Extract the (X, Y) coordinate from the center of the cell holding the provided text.  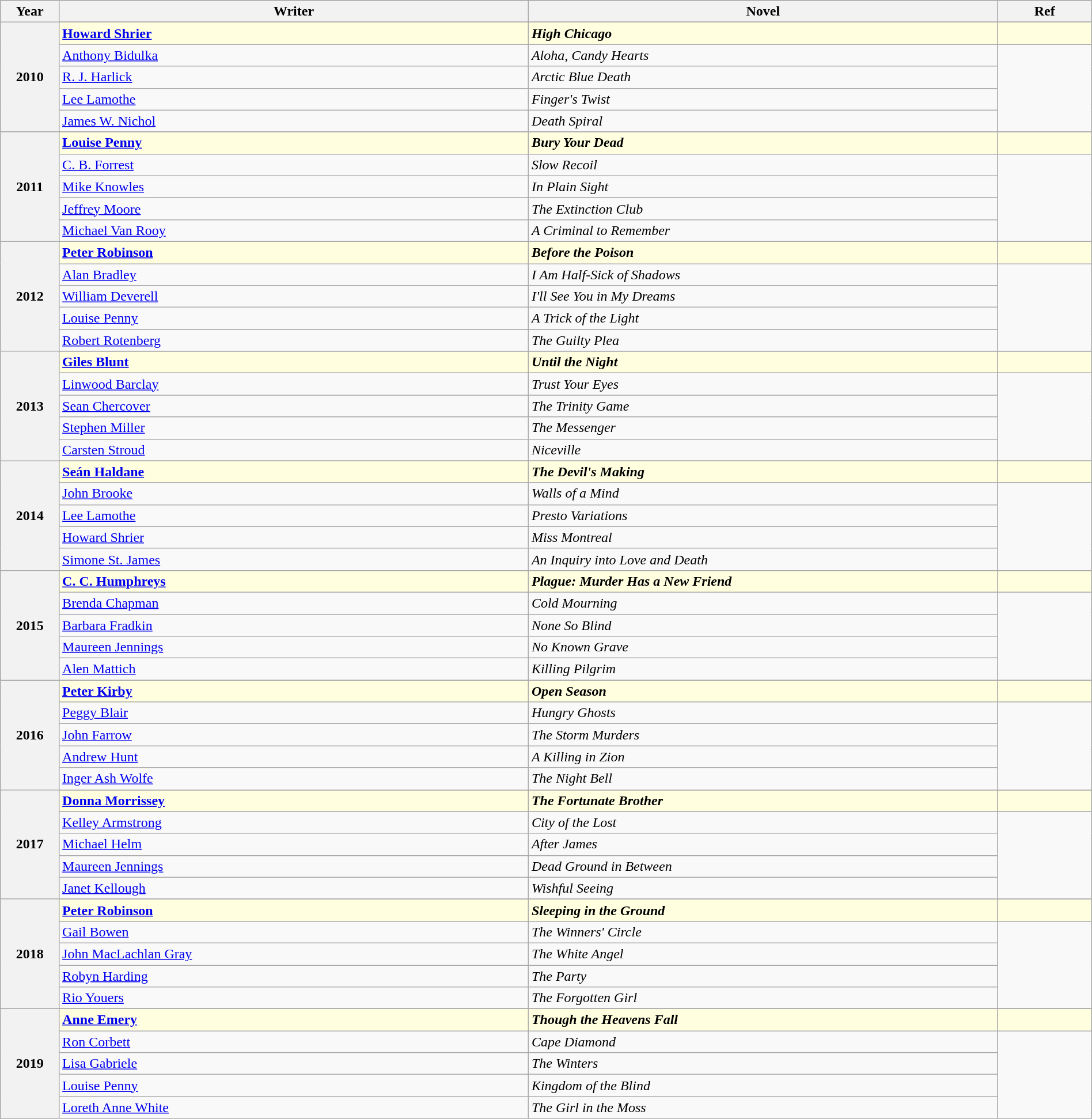
2016 (30, 735)
Though the Heavens Fall (763, 1020)
2014 (30, 515)
Inger Ash Wolfe (294, 779)
Andrew Hunt (294, 757)
Killing Pilgrim (763, 669)
Carsten Stroud (294, 450)
Michael Van Rooy (294, 230)
R. J. Harlick (294, 77)
The White Angel (763, 954)
Loreth Anne White (294, 1107)
Seán Haldane (294, 472)
2011 (30, 187)
Wishful Seeing (763, 888)
In Plain Sight (763, 187)
Rio Youers (294, 998)
Kelley Armstrong (294, 822)
Ref (1045, 12)
Ron Corbett (294, 1042)
The Guilty Plea (763, 340)
Mike Knowles (294, 187)
Dead Ground in Between (763, 866)
After James (763, 844)
Peggy Blair (294, 713)
Open Season (763, 691)
John MacLachlan Gray (294, 954)
Robyn Harding (294, 976)
Sean Chercover (294, 406)
Bury Your Dead (763, 143)
Walls of a Mind (763, 494)
2019 (30, 1064)
High Chicago (763, 33)
A Trick of the Light (763, 318)
Finger's Twist (763, 99)
Linwood Barclay (294, 384)
John Farrow (294, 735)
Writer (294, 12)
John Brooke (294, 494)
James W. Nichol (294, 121)
Plague: Murder Has a New Friend (763, 581)
2018 (30, 954)
The Party (763, 976)
Until the Night (763, 362)
Death Spiral (763, 121)
Lisa Gabriele (294, 1064)
Janet Kellough (294, 888)
William Deverell (294, 297)
Miss Montreal (763, 537)
Hungry Ghosts (763, 713)
The Devil's Making (763, 472)
Sleeping in the Ground (763, 910)
Anthony Bidulka (294, 55)
Year (30, 12)
Cold Mourning (763, 603)
Jeffrey Moore (294, 208)
The Storm Murders (763, 735)
Stephen Miller (294, 428)
Giles Blunt (294, 362)
Novel (763, 12)
2017 (30, 844)
Niceville (763, 450)
City of the Lost (763, 822)
The Night Bell (763, 779)
Trust Your Eyes (763, 384)
Kingdom of the Blind (763, 1086)
No Known Grave (763, 647)
C. B. Forrest (294, 165)
The Forgotten Girl (763, 998)
Anne Emery (294, 1020)
Donna Morrissey (294, 801)
2015 (30, 625)
C. C. Humphreys (294, 581)
Brenda Chapman (294, 603)
Gail Bowen (294, 932)
The Fortunate Brother (763, 801)
Alen Mattich (294, 669)
Arctic Blue Death (763, 77)
Alan Bradley (294, 275)
Before the Poison (763, 252)
The Winners' Circle (763, 932)
The Winters (763, 1064)
Peter Kirby (294, 691)
Michael Helm (294, 844)
2013 (30, 406)
The Messenger (763, 428)
A Killing in Zion (763, 757)
Presto Variations (763, 515)
Aloha, Candy Hearts (763, 55)
Simone St. James (294, 559)
2010 (30, 77)
An Inquiry into Love and Death (763, 559)
Barbara Fradkin (294, 625)
Robert Rotenberg (294, 340)
Cape Diamond (763, 1042)
The Extinction Club (763, 208)
A Criminal to Remember (763, 230)
The Girl in the Moss (763, 1107)
Slow Recoil (763, 165)
2012 (30, 296)
None So Blind (763, 625)
The Trinity Game (763, 406)
I'll See You in My Dreams (763, 297)
I Am Half-Sick of Shadows (763, 275)
